For the text-containing cell, return its midpoint in [x, y] coordinate format. 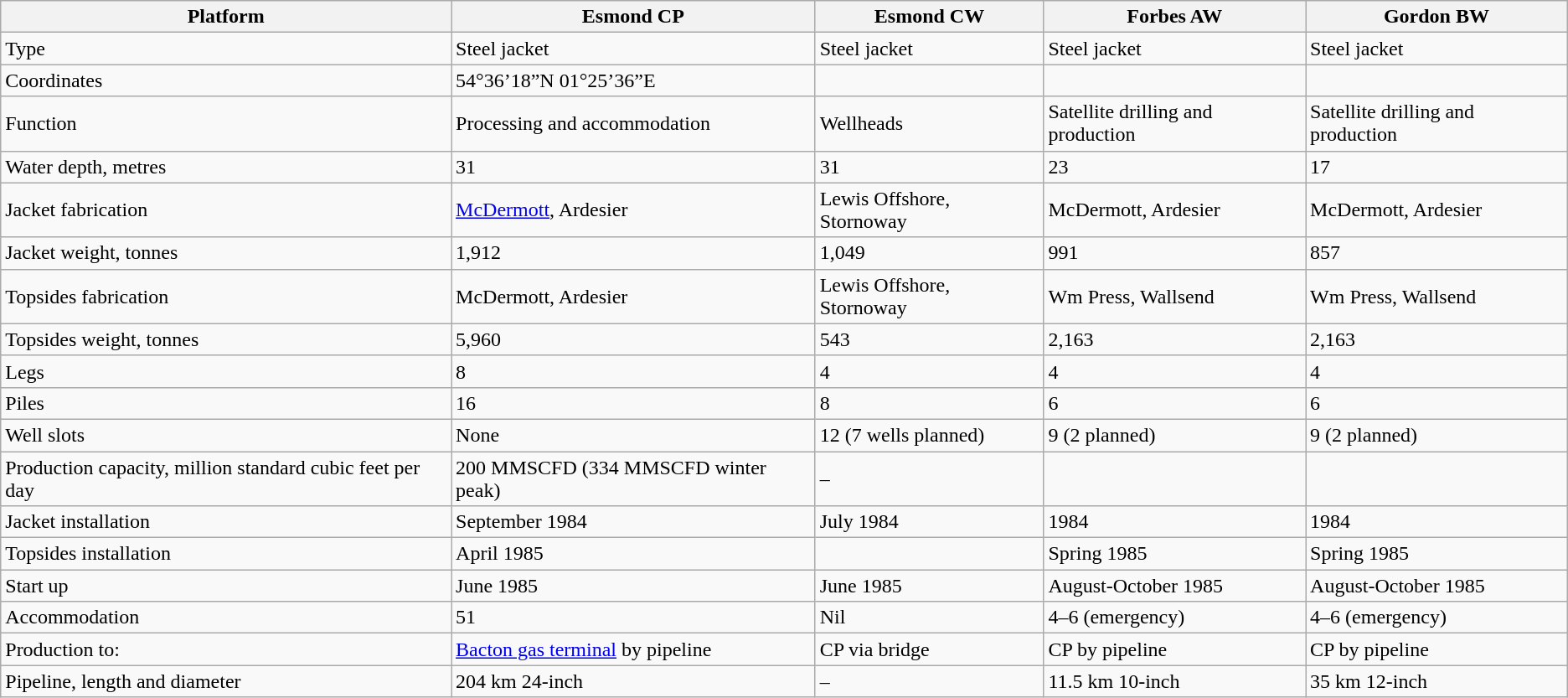
Function [226, 124]
Piles [226, 403]
Wellheads [930, 124]
543 [930, 339]
Production capacity, million standard cubic feet per day [226, 478]
Topsides weight, tonnes [226, 339]
Well slots [226, 435]
16 [633, 403]
51 [633, 618]
April 1985 [633, 554]
Esmond CP [633, 17]
11.5 km 10-inch [1174, 681]
54°36’18”N 01°25’36”E [633, 80]
Jacket installation [226, 522]
35 km 12-inch [1437, 681]
17 [1437, 167]
Coordinates [226, 80]
Gordon BW [1437, 17]
Jacket weight, tonnes [226, 253]
None [633, 435]
857 [1437, 253]
September 1984 [633, 522]
Forbes AW [1174, 17]
Water depth, metres [226, 167]
Nil [930, 618]
Jacket fabrication [226, 209]
Processing and accommodation [633, 124]
Esmond CW [930, 17]
12 (7 wells planned) [930, 435]
991 [1174, 253]
Production to: [226, 649]
Topsides fabrication [226, 297]
200 MMSCFD (334 MMSCFD winter peak) [633, 478]
July 1984 [930, 522]
5,960 [633, 339]
204 km 24-inch [633, 681]
Platform [226, 17]
1,912 [633, 253]
Type [226, 49]
Pipeline, length and diameter [226, 681]
23 [1174, 167]
Topsides installation [226, 554]
Start up [226, 586]
Bacton gas terminal by pipeline [633, 649]
Legs [226, 371]
Accommodation [226, 618]
1,049 [930, 253]
CP via bridge [930, 649]
